Determine the [X, Y] coordinate at the center of the cell enclosing the given text.  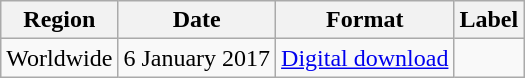
Format [365, 20]
Label [489, 20]
Digital download [365, 58]
Date [197, 20]
Worldwide [60, 58]
Region [60, 20]
6 January 2017 [197, 58]
